Detect which cell encompasses the target text, then output its [x, y] center coordinate. 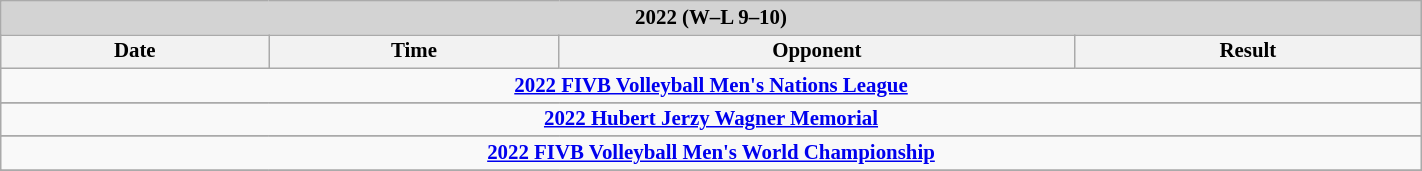
Opponent [816, 51]
2022 FIVB Volleyball Men's Nations League [711, 85]
Date [135, 51]
Result [1248, 51]
2022 (W–L 9–10) [711, 18]
2022 Hubert Jerzy Wagner Memorial [711, 119]
2022 FIVB Volleyball Men's World Championship [711, 153]
Time [414, 51]
